Search for the cell housing the specified text and yield its [x, y] center coordinate. 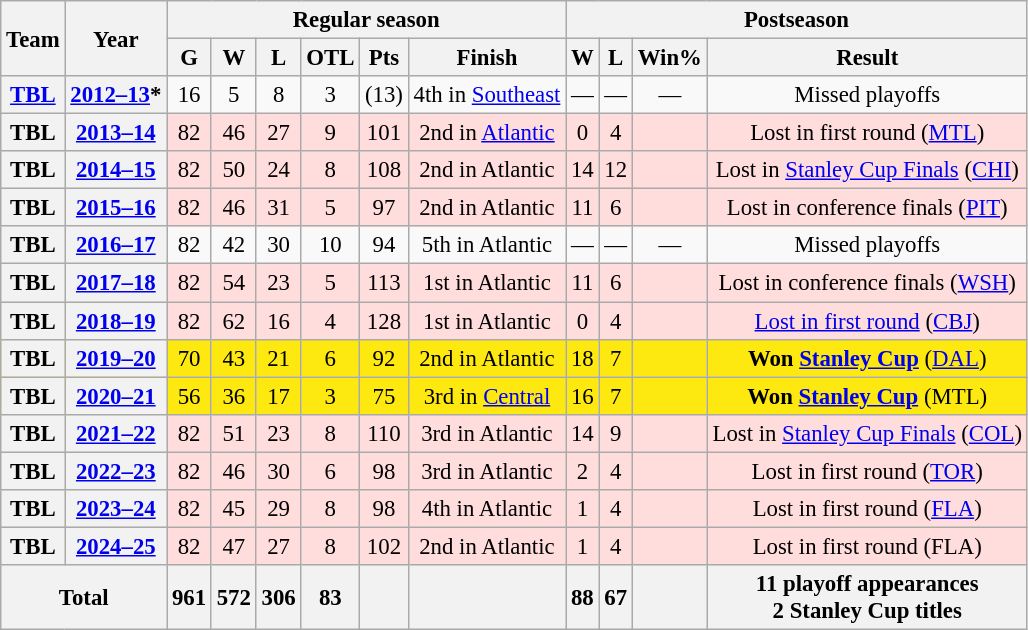
Finish [486, 58]
G [190, 58]
2020–21 [116, 396]
47 [234, 546]
2018–19 [116, 321]
12 [616, 170]
Year [116, 38]
97 [384, 208]
Regular season [366, 20]
62 [234, 321]
36 [234, 396]
2023–24 [116, 509]
4th in Southeast [486, 95]
Result [867, 58]
Lost in conference finals (PIT) [867, 208]
88 [582, 598]
83 [330, 598]
572 [234, 598]
Lost in first round (MTL) [867, 133]
2014–15 [116, 170]
2012–13* [116, 95]
Lost in Stanley Cup Finals (CHI) [867, 170]
94 [384, 245]
70 [190, 358]
10 [330, 245]
54 [234, 283]
Team [33, 38]
OTL [330, 58]
11 playoff appearances2 Stanley Cup titles [867, 598]
128 [384, 321]
Won Stanley Cup (MTL) [867, 396]
2019–20 [116, 358]
2 [582, 471]
113 [384, 283]
24 [278, 170]
17 [278, 396]
2016–17 [116, 245]
56 [190, 396]
110 [384, 433]
(13) [384, 95]
18 [582, 358]
Lost in Stanley Cup Finals (COL) [867, 433]
2022–23 [116, 471]
2024–25 [116, 546]
67 [616, 598]
Win% [670, 58]
101 [384, 133]
43 [234, 358]
29 [278, 509]
102 [384, 546]
2017–18 [116, 283]
Lost in conference finals (WSH) [867, 283]
21 [278, 358]
31 [278, 208]
92 [384, 358]
306 [278, 598]
961 [190, 598]
5th in Atlantic [486, 245]
2013–14 [116, 133]
Postseason [797, 20]
51 [234, 433]
Pts [384, 58]
2021–22 [116, 433]
45 [234, 509]
50 [234, 170]
108 [384, 170]
Lost in first round (TOR) [867, 471]
42 [234, 245]
Total [84, 598]
3rd in Central [486, 396]
Won Stanley Cup (DAL) [867, 358]
Lost in first round (CBJ) [867, 321]
75 [384, 396]
4th in Atlantic [486, 509]
2015–16 [116, 208]
